Locate the cell with the specified text and output its [X, Y] center coordinate. 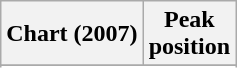
Peakposition [189, 34]
Chart (2007) [72, 34]
